Extract the (x, y) coordinate from the center of the cell holding the provided text.  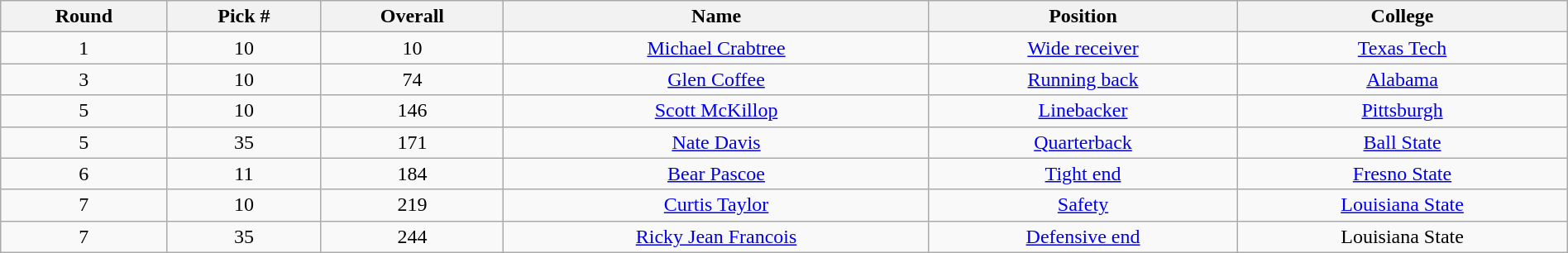
Pick # (244, 17)
College (1403, 17)
Safety (1083, 205)
146 (412, 111)
3 (84, 79)
Texas Tech (1403, 48)
Alabama (1403, 79)
171 (412, 142)
Overall (412, 17)
74 (412, 79)
1 (84, 48)
Nate Davis (716, 142)
Name (716, 17)
Ball State (1403, 142)
Scott McKillop (716, 111)
Bear Pascoe (716, 174)
Pittsburgh (1403, 111)
219 (412, 205)
Linebacker (1083, 111)
Position (1083, 17)
Quarterback (1083, 142)
Running back (1083, 79)
Defensive end (1083, 236)
Tight end (1083, 174)
Ricky Jean Francois (716, 236)
Round (84, 17)
6 (84, 174)
184 (412, 174)
Glen Coffee (716, 79)
244 (412, 236)
Fresno State (1403, 174)
Wide receiver (1083, 48)
11 (244, 174)
Curtis Taylor (716, 205)
Michael Crabtree (716, 48)
